Extract the (X, Y) coordinate from the center of the cell holding the provided text.  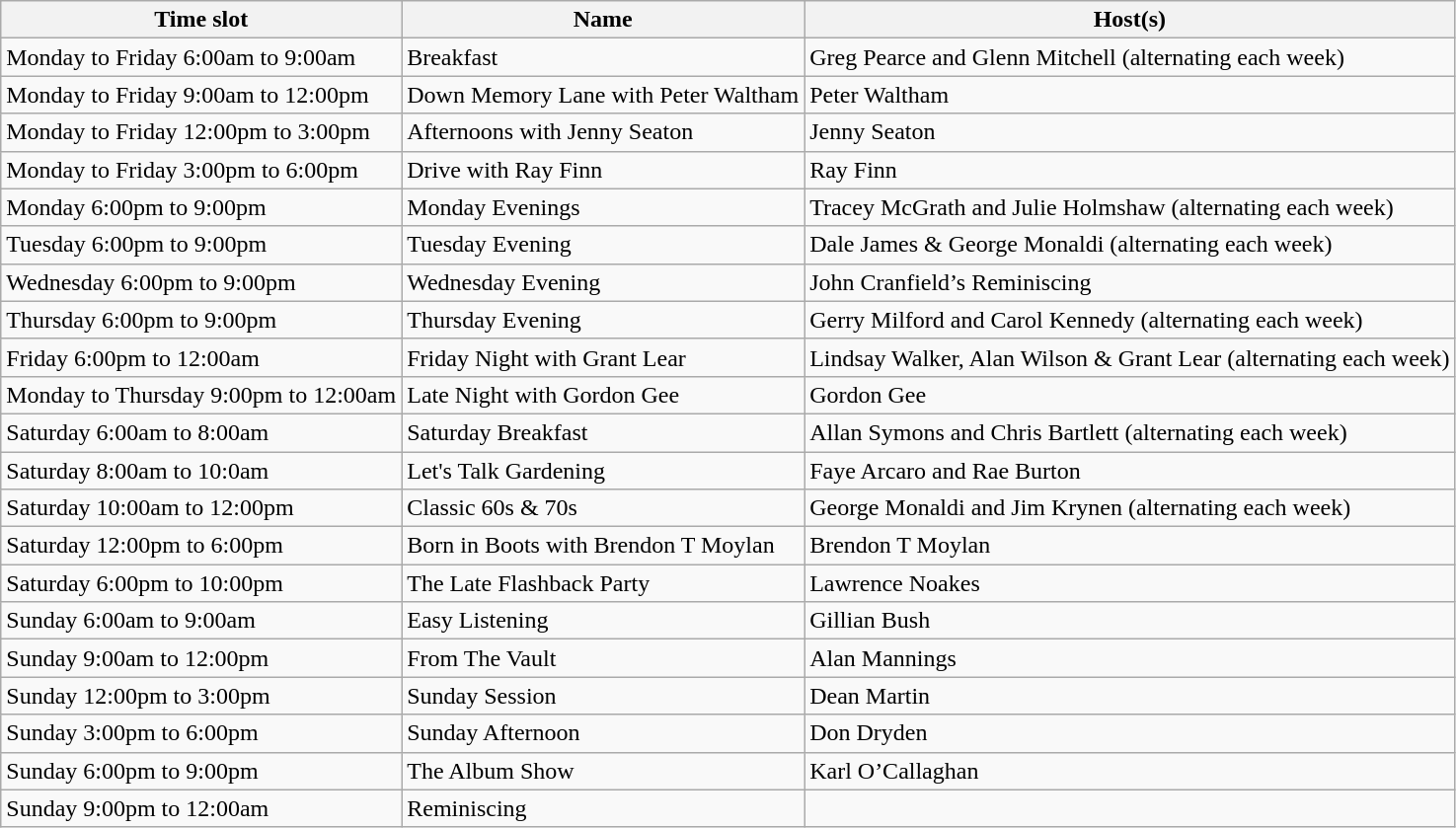
Down Memory Lane with Peter Waltham (603, 95)
Host(s) (1129, 20)
Saturday 10:00am to 12:00pm (201, 508)
From The Vault (603, 658)
Afternoons with Jenny Seaton (603, 132)
Easy Listening (603, 621)
Alan Mannings (1129, 658)
Ray Finn (1129, 170)
Monday to Friday 3:00pm to 6:00pm (201, 170)
Breakfast (603, 57)
Faye Arcaro and Rae Burton (1129, 471)
Monday Evenings (603, 207)
Dale James & George Monaldi (alternating each week) (1129, 245)
Born in Boots with Brendon T Moylan (603, 546)
Wednesday Evening (603, 282)
Jenny Seaton (1129, 132)
Saturday 12:00pm to 6:00pm (201, 546)
Lindsay Walker, Alan Wilson & Grant Lear (alternating each week) (1129, 357)
Drive with Ray Finn (603, 170)
Monday 6:00pm to 9:00pm (201, 207)
Sunday 12:00pm to 3:00pm (201, 696)
Wednesday 6:00pm to 9:00pm (201, 282)
Friday Night with Grant Lear (603, 357)
Sunday 6:00am to 9:00am (201, 621)
Saturday 8:00am to 10:0am (201, 471)
Greg Pearce and Glenn Mitchell (alternating each week) (1129, 57)
Monday to Friday 6:00am to 9:00am (201, 57)
John Cranfield’s Reminiscing (1129, 282)
Monday to Friday 9:00am to 12:00pm (201, 95)
Sunday 9:00pm to 12:00am (201, 808)
Thursday Evening (603, 320)
Gillian Bush (1129, 621)
Peter Waltham (1129, 95)
Lawrence Noakes (1129, 583)
The Late Flashback Party (603, 583)
Let's Talk Gardening (603, 471)
Monday to Thursday 9:00pm to 12:00am (201, 395)
Thursday 6:00pm to 9:00pm (201, 320)
Gordon Gee (1129, 395)
Karl O’Callaghan (1129, 771)
Friday 6:00pm to 12:00am (201, 357)
George Monaldi and Jim Krynen (alternating each week) (1129, 508)
Sunday Afternoon (603, 733)
Gerry Milford and Carol Kennedy (alternating each week) (1129, 320)
Don Dryden (1129, 733)
Sunday 3:00pm to 6:00pm (201, 733)
Sunday Session (603, 696)
Reminiscing (603, 808)
Classic 60s & 70s (603, 508)
Sunday 9:00am to 12:00pm (201, 658)
Brendon T Moylan (1129, 546)
Tuesday 6:00pm to 9:00pm (201, 245)
Time slot (201, 20)
Saturday Breakfast (603, 432)
Allan Symons and Chris Bartlett (alternating each week) (1129, 432)
Saturday 6:00am to 8:00am (201, 432)
Tuesday Evening (603, 245)
Tracey McGrath and Julie Holmshaw (alternating each week) (1129, 207)
Late Night with Gordon Gee (603, 395)
Monday to Friday 12:00pm to 3:00pm (201, 132)
Dean Martin (1129, 696)
Saturday 6:00pm to 10:00pm (201, 583)
The Album Show (603, 771)
Name (603, 20)
Sunday 6:00pm to 9:00pm (201, 771)
